Output the (X, Y) coordinate of the center of the cell containing the given text.  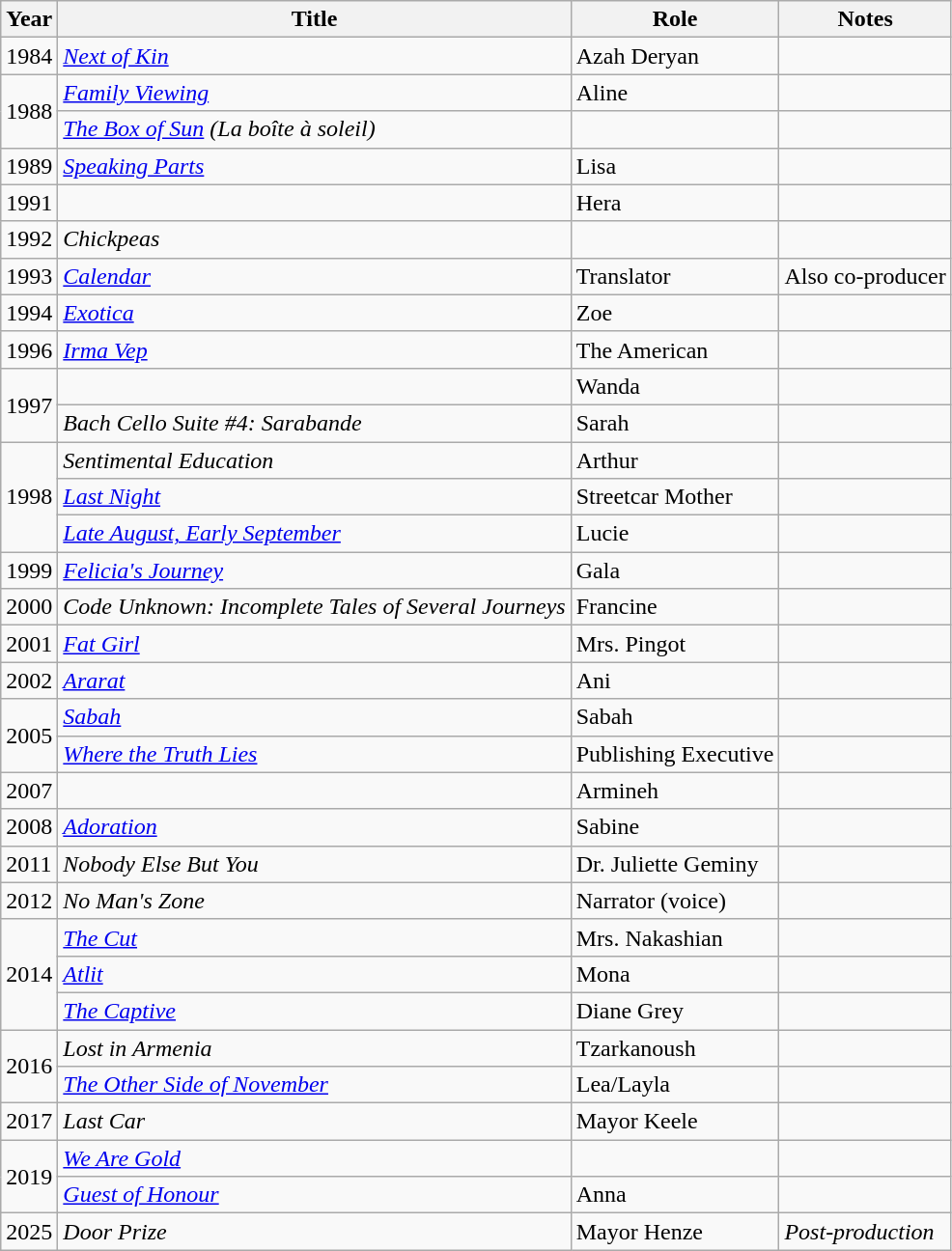
Irma Vep (315, 349)
Lea/Layla (675, 1085)
1994 (29, 313)
Hera (675, 203)
Family Viewing (315, 93)
2001 (29, 644)
Last Car (315, 1122)
Exotica (315, 313)
1998 (29, 497)
Next of Kin (315, 56)
2000 (29, 607)
Mayor Henze (675, 1232)
Adoration (315, 827)
2007 (29, 791)
Publishing Executive (675, 754)
1999 (29, 570)
2019 (29, 1177)
Sarah (675, 423)
Ararat (315, 681)
Narrator (voice) (675, 901)
The Box of Sun (La boîte à soleil) (315, 129)
2005 (29, 736)
Guest of Honour (315, 1195)
No Man's Zone (315, 901)
2016 (29, 1066)
Lost in Armenia (315, 1047)
Diane Grey (675, 1011)
Nobody Else But You (315, 864)
Fat Girl (315, 644)
Mona (675, 974)
Wanda (675, 386)
The American (675, 349)
Lisa (675, 166)
Bach Cello Suite #4: Sarabande (315, 423)
Streetcar Mother (675, 497)
Door Prize (315, 1232)
Dr. Juliette Geminy (675, 864)
Chickpeas (315, 239)
Ani (675, 681)
Calendar (315, 276)
Mrs. Nakashian (675, 937)
Aline (675, 93)
Lucie (675, 534)
Sabine (675, 827)
Notes (865, 19)
2014 (29, 974)
The Cut (315, 937)
2011 (29, 864)
Anna (675, 1195)
Azah Deryan (675, 56)
Sentimental Education (315, 460)
2017 (29, 1122)
2008 (29, 827)
Translator (675, 276)
Armineh (675, 791)
Mrs. Pingot (675, 644)
Role (675, 19)
Post-production (865, 1232)
Code Unknown: Incomplete Tales of Several Journeys (315, 607)
Tzarkanoush (675, 1047)
Arthur (675, 460)
Francine (675, 607)
Gala (675, 570)
Where the Truth Lies (315, 754)
1991 (29, 203)
2002 (29, 681)
Zoe (675, 313)
Late August, Early September (315, 534)
Also co-producer (865, 276)
Felicia's Journey (315, 570)
1984 (29, 56)
The Captive (315, 1011)
1989 (29, 166)
The Other Side of November (315, 1085)
1997 (29, 404)
Last Night (315, 497)
1992 (29, 239)
1996 (29, 349)
1988 (29, 111)
Year (29, 19)
2012 (29, 901)
Speaking Parts (315, 166)
We Are Gold (315, 1158)
2025 (29, 1232)
Mayor Keele (675, 1122)
Atlit (315, 974)
1993 (29, 276)
Title (315, 19)
